Pinpoint the cell where the given text exists, returning its [x, y] midpoint coordinate. 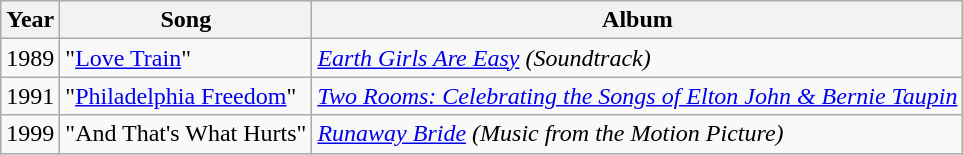
Earth Girls Are Easy (Soundtrack) [638, 58]
"And That's What Hurts" [186, 134]
"Love Train" [186, 58]
Two Rooms: Celebrating the Songs of Elton John & Bernie Taupin [638, 96]
Song [186, 20]
Album [638, 20]
1989 [30, 58]
1999 [30, 134]
1991 [30, 96]
Runaway Bride (Music from the Motion Picture) [638, 134]
Year [30, 20]
"Philadelphia Freedom" [186, 96]
